Capture the cell that displays the provided text and extract its [X, Y] central coordinate. 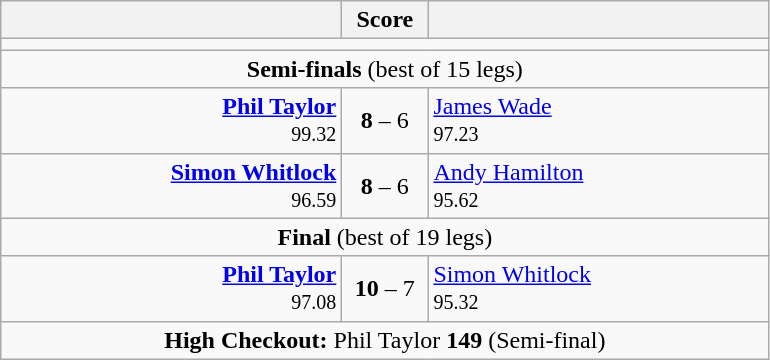
Semi-finals (best of 15 legs) [385, 69]
High Checkout: Phil Taylor 149 (Semi-final) [385, 340]
Simon Whitlock 95.32 [598, 288]
10 – 7 [385, 288]
Simon Whitlock 96.59 [172, 186]
Score [385, 20]
Phil Taylor 97.08 [172, 288]
James Wade 97.23 [598, 120]
Final (best of 19 legs) [385, 237]
Phil Taylor 99.32 [172, 120]
Andy Hamilton 95.62 [598, 186]
